Capture the cell that displays the provided text and extract its [X, Y] central coordinate. 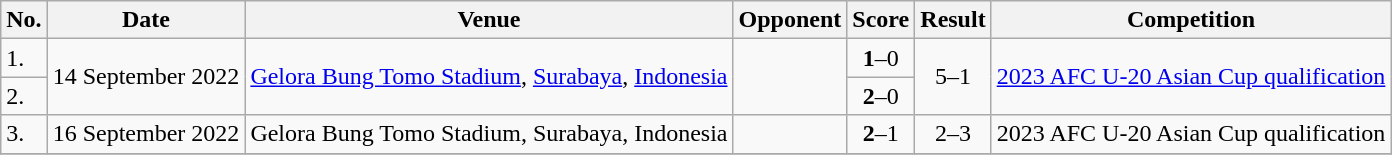
3. [24, 134]
Venue [489, 20]
Opponent [790, 20]
Competition [1191, 20]
Date [146, 20]
2–3 [953, 134]
16 September 2022 [146, 134]
1. [24, 58]
Score [881, 20]
2–0 [881, 96]
2. [24, 96]
5–1 [953, 77]
No. [24, 20]
Result [953, 20]
1–0 [881, 58]
2–1 [881, 134]
14 September 2022 [146, 77]
